Identify which cell holds the provided text, then report its [X, Y] central coordinate. 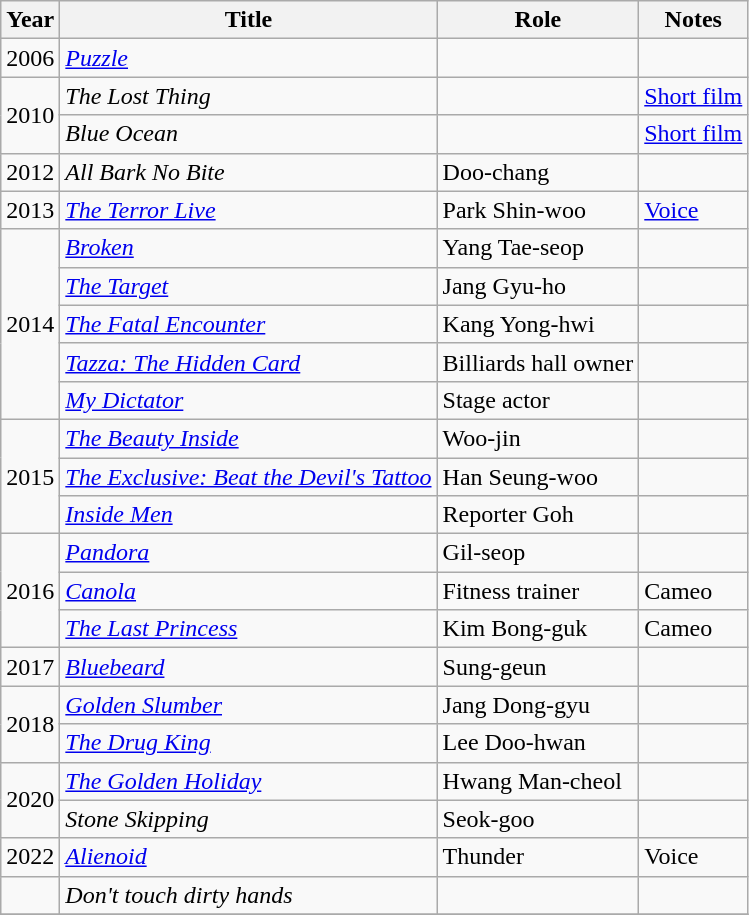
Stone Skipping [248, 819]
Thunder [538, 857]
All Bark No Bite [248, 172]
Doo-chang [538, 172]
Sung-geun [538, 667]
Lee Doo-hwan [538, 743]
The Lost Thing [248, 96]
The Beauty Inside [248, 438]
The Exclusive: Beat the Devil's Tattoo [248, 477]
The Drug King [248, 743]
2017 [30, 667]
Alienoid [248, 857]
Han Seung-woo [538, 477]
Inside Men [248, 515]
Jang Dong-gyu [538, 705]
Reporter Goh [538, 515]
My Dictator [248, 400]
Broken [248, 248]
Canola [248, 591]
Blue Ocean [248, 134]
Fitness trainer [538, 591]
2014 [30, 324]
Tazza: The Hidden Card [248, 362]
Billiards hall owner [538, 362]
Stage actor [538, 400]
The Golden Holiday [248, 781]
The Target [248, 286]
Notes [694, 20]
Role [538, 20]
2015 [30, 476]
The Terror Live [248, 210]
2013 [30, 210]
Don't touch dirty hands [248, 895]
2010 [30, 115]
The Last Princess [248, 629]
Year [30, 20]
2016 [30, 591]
Jang Gyu-ho [538, 286]
2022 [30, 857]
Park Shin-woo [538, 210]
Bluebeard [248, 667]
2006 [30, 58]
Gil-seop [538, 553]
Hwang Man-cheol [538, 781]
2012 [30, 172]
Puzzle [248, 58]
Kang Yong-hwi [538, 324]
Woo-jin [538, 438]
2018 [30, 724]
2020 [30, 800]
Pandora [248, 553]
Title [248, 20]
Golden Slumber [248, 705]
Kim Bong-guk [538, 629]
Yang Tae-seop [538, 248]
The Fatal Encounter [248, 324]
Seok-goo [538, 819]
